Pinpoint the cell where the given text exists, returning its [x, y] midpoint coordinate. 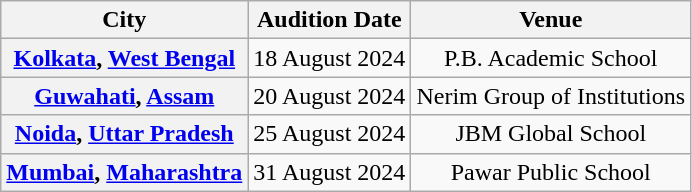
P.B. Academic School [551, 58]
Nerim Group of Institutions [551, 96]
Audition Date [330, 20]
Pawar Public School [551, 172]
JBM Global School [551, 134]
25 August 2024 [330, 134]
20 August 2024 [330, 96]
18 August 2024 [330, 58]
Guwahati, Assam [124, 96]
31 August 2024 [330, 172]
Noida, Uttar Pradesh [124, 134]
Mumbai, Maharashtra [124, 172]
City [124, 20]
Kolkata, West Bengal [124, 58]
Venue [551, 20]
